Identify which cell holds the provided text, then report its [X, Y] central coordinate. 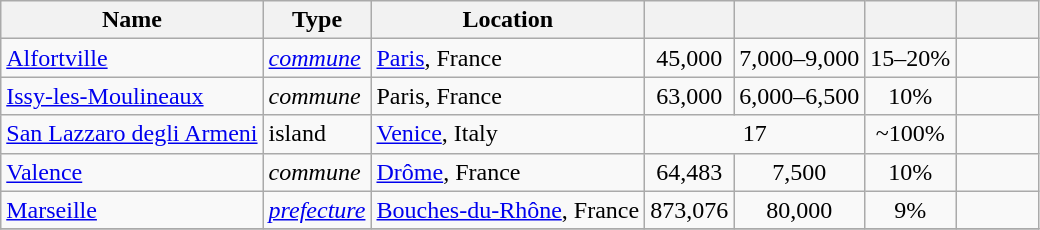
island [317, 134]
~100% [910, 134]
64,483 [690, 172]
Type [317, 20]
Name [132, 20]
Drôme, France [508, 172]
San Lazzaro degli Armeni [132, 134]
7,500 [800, 172]
15–20% [910, 58]
Bouches-du-Rhône, France [508, 210]
Marseille [132, 210]
Valence [132, 172]
Issy-les-Moulineaux [132, 96]
17 [755, 134]
9% [910, 210]
63,000 [690, 96]
6,000–6,500 [800, 96]
45,000 [690, 58]
Location [508, 20]
prefecture [317, 210]
Venice, Italy [508, 134]
873,076 [690, 210]
Alfortville [132, 58]
80,000 [800, 210]
7,000–9,000 [800, 58]
